For the text-containing cell, return its midpoint in (x, y) coordinate format. 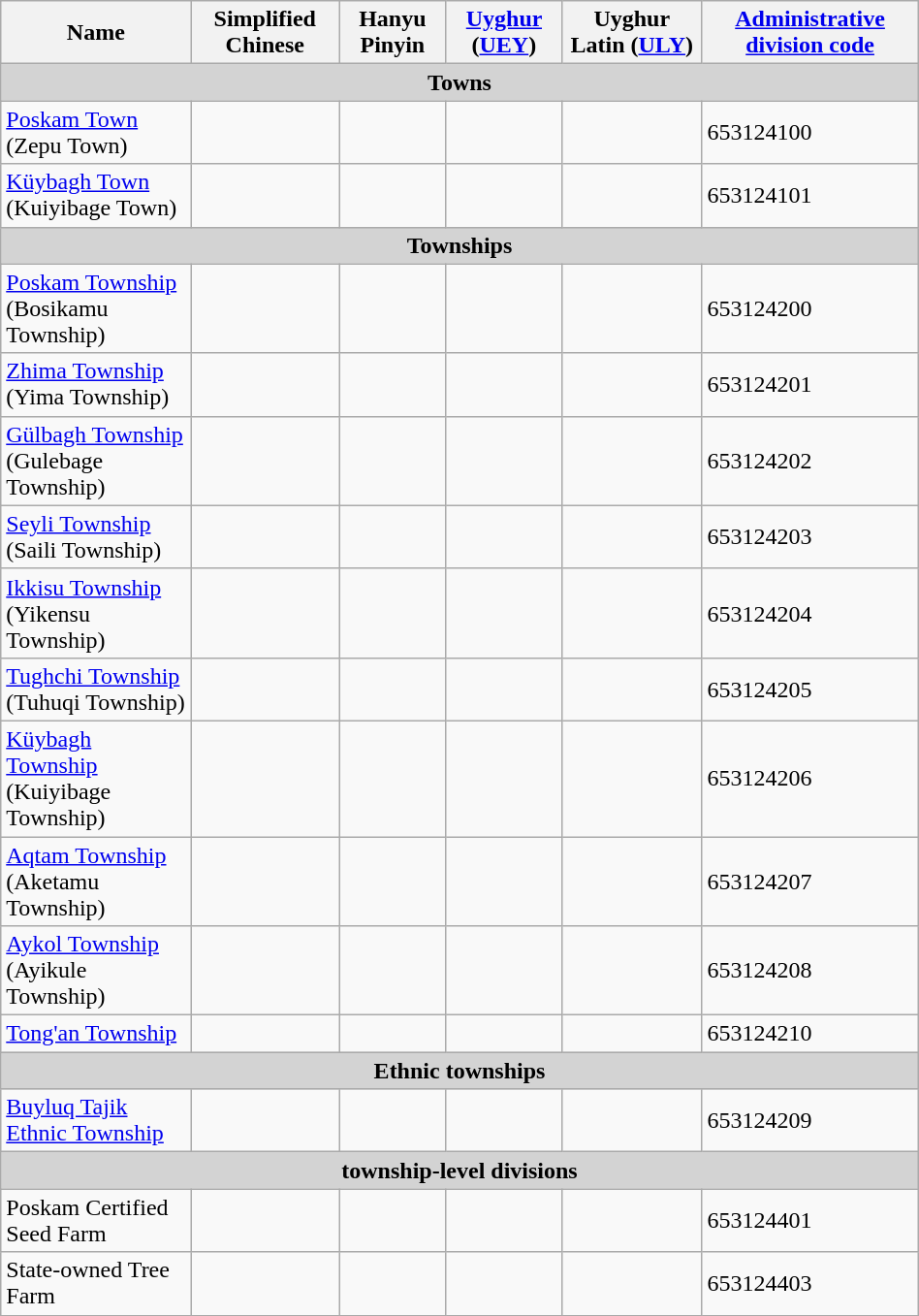
653124210 (810, 1034)
Uyghur Latin (ULY) (632, 33)
653124100 (810, 132)
653124202 (810, 461)
Aqtam Township(Aketamu Township) (96, 881)
Ikkisu Township(Yikensu Township) (96, 613)
Tong'an Township (96, 1034)
653124201 (810, 384)
Simplified Chinese (266, 33)
township-level divisions (459, 1171)
653124101 (810, 196)
Gülbagh Township(Gulebage Township) (96, 461)
653124200 (810, 308)
Towns (459, 82)
Ethnic townships (459, 1071)
Tughchi Township(Tuhuqi Township) (96, 689)
Buyluq Tajik Ethnic Township (96, 1121)
State-owned Tree Farm (96, 1284)
Townships (459, 245)
653124206 (810, 778)
Uyghur (UEY) (504, 33)
653124205 (810, 689)
Küybagh Township(Kuiyibage Township) (96, 778)
653124401 (810, 1220)
Aykol Township(Ayikule Township) (96, 971)
Poskam Township(Bosikamu Township) (96, 308)
653124403 (810, 1284)
Seyli Township(Saili Township) (96, 537)
Zhima Township(Yima Township) (96, 384)
Hanyu Pinyin (394, 33)
Poskam Town(Zepu Town) (96, 132)
Küybagh Town(Kuiyibage Town) (96, 196)
653124208 (810, 971)
653124207 (810, 881)
Poskam Certified Seed Farm (96, 1220)
653124209 (810, 1121)
Administrative division code (810, 33)
653124204 (810, 613)
653124203 (810, 537)
Name (96, 33)
